Determine the (x, y) coordinate at the center of the cell enclosing the given text.  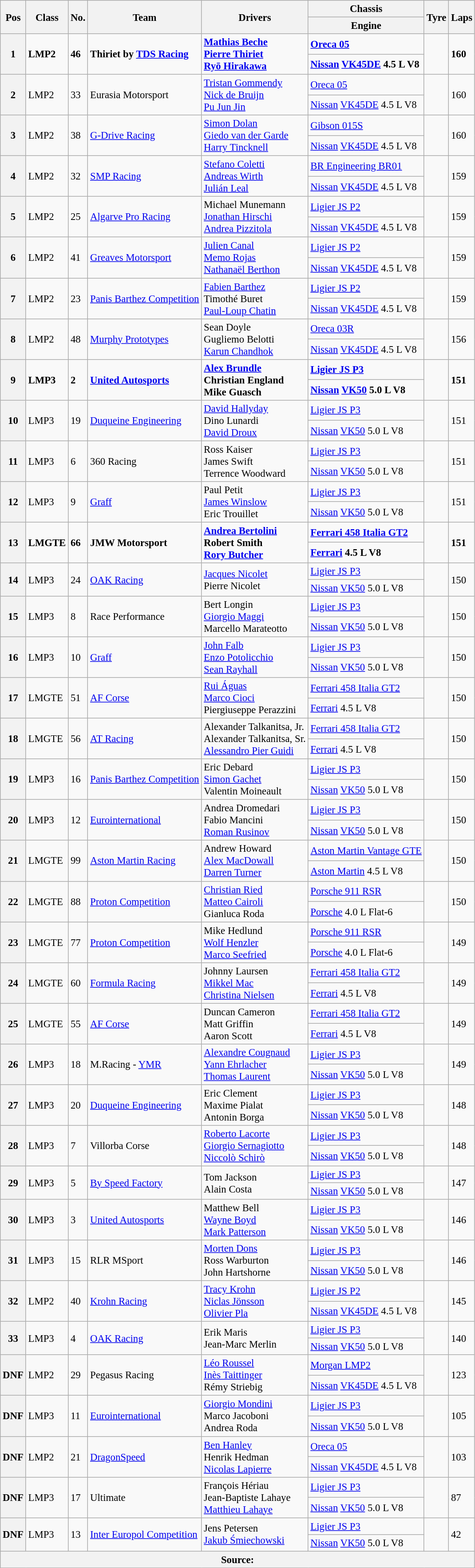
SMP Racing (145, 176)
Fabien Barthez Timothé Buret Paul-Loup Chatin (255, 299)
Aston Martin Racing (145, 861)
Rui Águas Marco Cioci Piergiuseppe Perazzini (255, 698)
M.Racing - YMR (145, 1065)
Tyre (436, 17)
John Falb Enzo Potolicchio Sean Rayhall (255, 658)
48 (78, 339)
Pos (13, 17)
Giorgio Mondini Marco Jacoboni Andrea Roda (255, 1416)
145 (462, 1301)
22 (13, 902)
Laps (462, 17)
DragonSpeed (145, 1457)
Johnny Laursen Mikkel Mac Christina Nielsen (255, 983)
156 (462, 339)
Alex Brundle Christian England Mike Guasch (255, 380)
François Hériau Jean-Baptiste Lahaye Matthieu Lahaye (255, 1497)
Jacques Nicolet Pierre Nicolet (255, 579)
Team (145, 17)
Thiriet by TDS Racing (145, 54)
30 (13, 1220)
Christian Ried Matteo Cairoli Gianluca Roda (255, 902)
Morten Dons Ross Warburton John Hartshorne (255, 1261)
Race Performance (145, 617)
Tristan Gommendy Nick de Bruijn Pu Jun Jin (255, 95)
Andrea Dromedari Fabio Mancini Roman Rusinov (255, 820)
Morgan LMP2 (366, 1365)
Sean Doyle Gugliemo Belotti Karun Chandhok (255, 339)
G-Drive Racing (145, 136)
Alexander Talkanitsa, Jr. Alexander Talkanitsa, Sr. Alessandro Pier Guidi (255, 739)
60 (78, 983)
Matthew Bell Wayne Boyd Mark Patterson (255, 1220)
105 (462, 1416)
Formula Racing (145, 983)
40 (78, 1301)
Ross Kaiser James Swift Terrence Woodward (255, 461)
28 (13, 1146)
Class (47, 17)
Paul Petit James Winslow Eric Trouillet (255, 502)
Léo Roussel Inès Taittinger Rémy Striebig (255, 1376)
42 (462, 1535)
Michael Munemann Jonathan Hirschi Andrea Pizzitola (255, 217)
David Hallyday Dino Lunardi David Droux (255, 420)
Stefano Coletti Andreas Wirth Julián Leal (255, 176)
41 (78, 258)
77 (78, 942)
87 (462, 1497)
123 (462, 1376)
Pegasus Racing (145, 1376)
360 Racing (145, 461)
Source: (238, 1560)
No. (78, 17)
147 (462, 1183)
Andrea Bertolini Robert Smith Rory Butcher (255, 543)
Roberto Lacorte Giorgio Sernagiotto Niccolò Schirò (255, 1146)
Erik Maris Jean-Marc Merlin (255, 1338)
Inter Europol Competition (145, 1535)
Krohn Racing (145, 1301)
Eric Debard Simon Gachet Valentin Moineault (255, 779)
Jens Petersen Jakub Śmiechowski (255, 1535)
66 (78, 543)
Tom Jackson Alain Costa (255, 1183)
Chassis (366, 9)
Murphy Prototypes (145, 339)
Engine (366, 26)
51 (78, 698)
Oreca 03R (366, 329)
Ben Hanley Henrik Hedman Nicolas Lapierre (255, 1457)
26 (13, 1065)
Alexandre Cougnaud Yann Ehrlacher Thomas Laurent (255, 1065)
Aston Martin Vantage GTE (366, 851)
Drivers (255, 17)
Bert Longin Giorgio Maggi Marcello Marateotto (255, 617)
AT Racing (145, 739)
Algarve Pro Racing (145, 217)
38 (78, 136)
27 (13, 1105)
56 (78, 739)
55 (78, 1024)
Eurasia Motorsport (145, 95)
Ultimate (145, 1497)
JMW Motorsport (145, 543)
1 (13, 54)
BR Engineering BR01 (366, 166)
Gibson 015S (366, 125)
140 (462, 1338)
88 (78, 902)
Aston Martin 4.5 L V8 (366, 871)
Julien Canal Memo Rojas Nathanaël Berthon (255, 258)
By Speed Factory (145, 1183)
31 (13, 1261)
14 (13, 579)
Greaves Motorsport (145, 258)
Mike Hedlund Wolf Henzler Marco Seefried (255, 942)
Eric Clement Maxime Pialat Antonin Borga (255, 1105)
Mathias Beche Pierre Thiriet Ryō Hirakawa (255, 54)
Villorba Corse (145, 1146)
Simon Dolan Giedo van der Garde Harry Tincknell (255, 136)
Tracy Krohn Niclas Jönsson Olivier Pla (255, 1301)
Duncan Cameron Matt Griffin Aaron Scott (255, 1024)
99 (78, 861)
103 (462, 1457)
RLR MSport (145, 1261)
Andrew Howard Alex MacDowall Darren Turner (255, 861)
46 (78, 54)
